Capture the cell that displays the provided text and extract its [x, y] central coordinate. 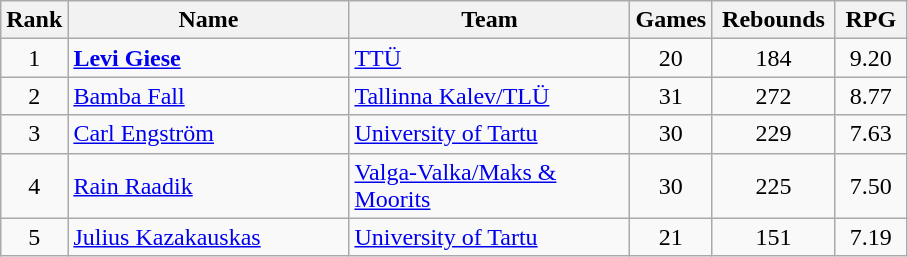
7.63 [870, 134]
1 [34, 58]
TTÜ [490, 58]
Tallinna Kalev/TLÜ [490, 96]
20 [671, 58]
Rain Raadik [208, 186]
151 [774, 237]
Valga-Valka/Maks & Moorits [490, 186]
31 [671, 96]
7.50 [870, 186]
9.20 [870, 58]
Rebounds [774, 20]
Bamba Fall [208, 96]
21 [671, 237]
Rank [34, 20]
4 [34, 186]
3 [34, 134]
229 [774, 134]
RPG [870, 20]
7.19 [870, 237]
225 [774, 186]
Carl Engström [208, 134]
2 [34, 96]
Team [490, 20]
Name [208, 20]
Julius Kazakauskas [208, 237]
8.77 [870, 96]
272 [774, 96]
Levi Giese [208, 58]
5 [34, 237]
Games [671, 20]
184 [774, 58]
